Provide the [X, Y] coordinate of the cell's center where the given text is located.  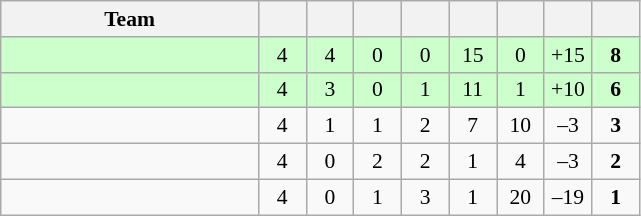
11 [473, 90]
Team [130, 19]
6 [616, 90]
–19 [568, 197]
15 [473, 55]
+15 [568, 55]
20 [520, 197]
7 [473, 126]
+10 [568, 90]
8 [616, 55]
10 [520, 126]
